Search for the cell housing the specified text and yield its (x, y) center coordinate. 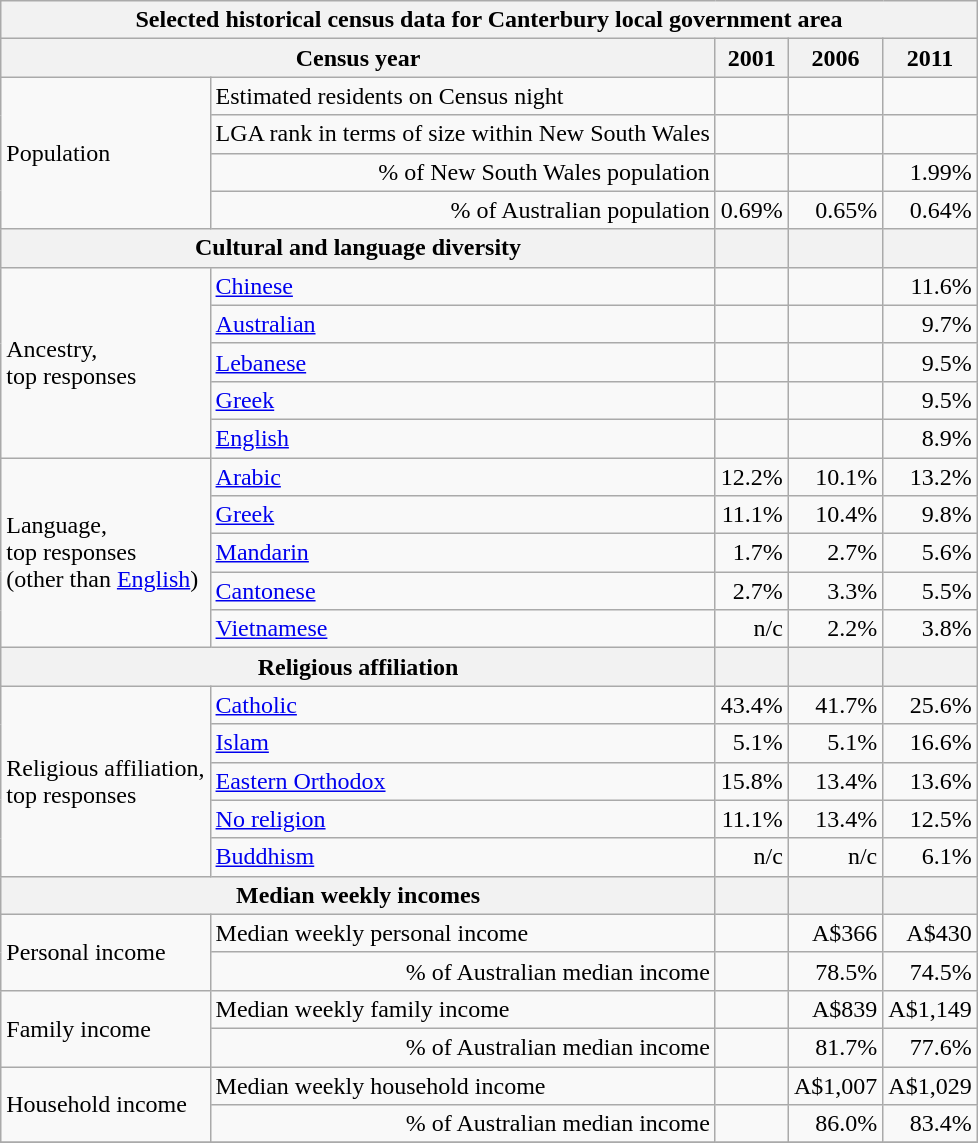
Selected historical census data for Canterbury local government area (489, 20)
12.2% (752, 477)
% of New South Wales population (462, 172)
10.4% (835, 515)
9.7% (930, 324)
Population (106, 153)
No religion (462, 819)
Cantonese (462, 591)
77.6% (930, 1047)
Ancestry,top responses (106, 362)
25.6% (930, 705)
2011 (930, 58)
Median weekly incomes (358, 895)
% of Australian population (462, 210)
9.8% (930, 515)
15.8% (752, 781)
A$1,029 (930, 1085)
Personal income (106, 952)
0.65% (835, 210)
LGA rank in terms of size within New South Wales (462, 134)
41.7% (835, 705)
74.5% (930, 971)
2001 (752, 58)
0.69% (752, 210)
A$430 (930, 933)
Vietnamese (462, 629)
A$366 (835, 933)
Median weekly personal income (462, 933)
Chinese (462, 286)
A$1,007 (835, 1085)
Estimated residents on Census night (462, 96)
16.6% (930, 743)
Buddhism (462, 857)
Eastern Orthodox (462, 781)
81.7% (835, 1047)
Islam (462, 743)
12.5% (930, 819)
6.1% (930, 857)
3.8% (930, 629)
Australian (462, 324)
Household income (106, 1104)
English (462, 438)
Language,top responses(other than English) (106, 553)
Census year (358, 58)
86.0% (835, 1124)
0.64% (930, 210)
A$839 (835, 1009)
Religious affiliation,top responses (106, 781)
Median weekly household income (462, 1085)
8.9% (930, 438)
13.2% (930, 477)
1.7% (752, 553)
3.3% (835, 591)
Arabic (462, 477)
43.4% (752, 705)
A$1,149 (930, 1009)
78.5% (835, 971)
5.5% (930, 591)
Cultural and language diversity (358, 248)
Median weekly family income (462, 1009)
13.6% (930, 781)
2006 (835, 58)
Religious affiliation (358, 667)
Mandarin (462, 553)
10.1% (835, 477)
5.6% (930, 553)
11.6% (930, 286)
1.99% (930, 172)
Family income (106, 1028)
Lebanese (462, 362)
Catholic (462, 705)
83.4% (930, 1124)
2.2% (835, 629)
